From the cell containing the given text, extract its center point as [x, y] coordinate. 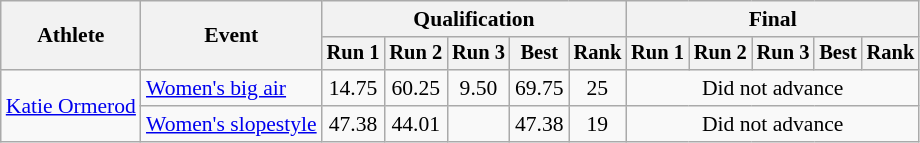
69.75 [540, 88]
14.75 [354, 88]
Qualification [474, 19]
25 [598, 88]
44.01 [416, 124]
Athlete [71, 36]
19 [598, 124]
Katie Ormerod [71, 106]
Women's slopestyle [232, 124]
60.25 [416, 88]
9.50 [478, 88]
Event [232, 36]
Women's big air [232, 88]
Final [772, 19]
